Provide the (X, Y) coordinate of the cell's center where the given text is located.  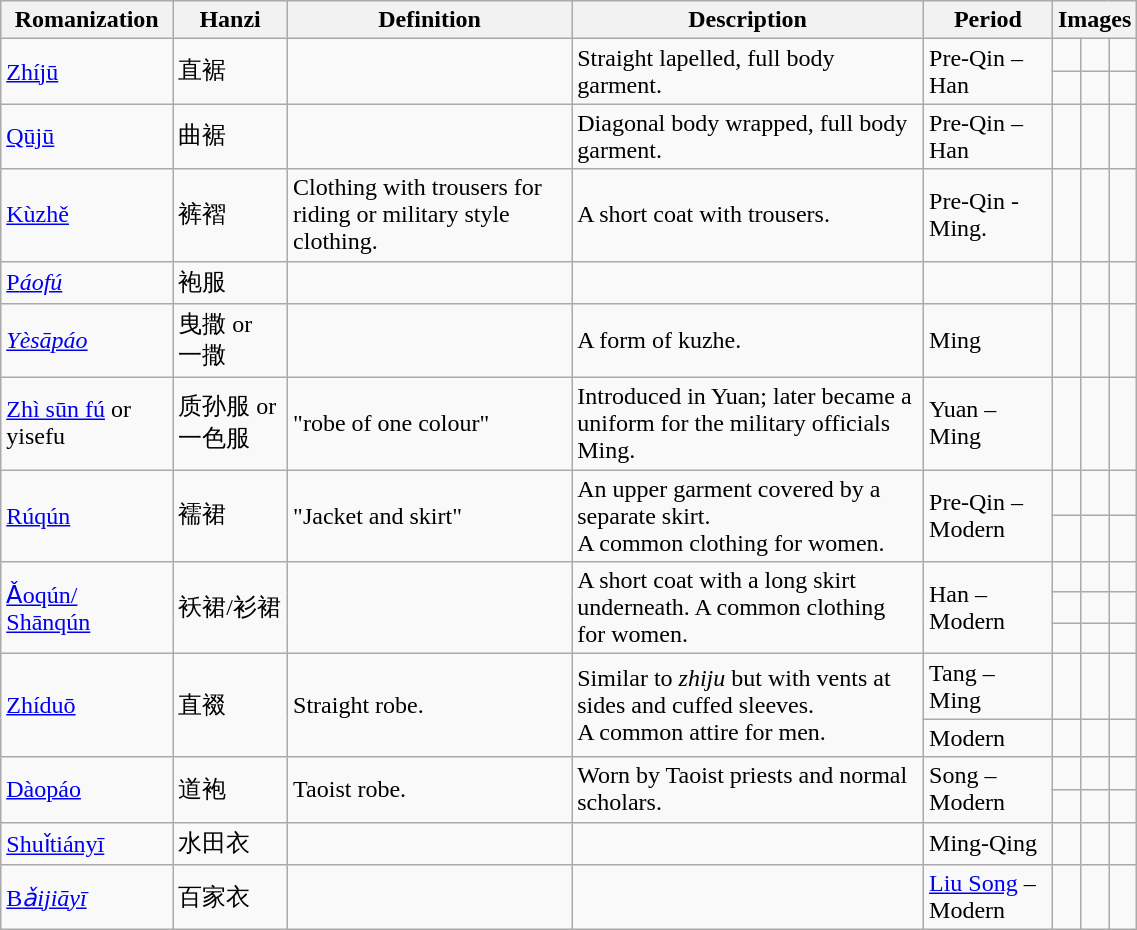
Ming-Qing (988, 844)
Ǎoqún/Shānqún (87, 608)
Hanzi (230, 20)
A short coat with trousers. (748, 215)
Bǎijiāyī (87, 898)
Dàopáo (87, 790)
Zhíjū (87, 72)
Pre-Qin - Ming. (988, 215)
Introduced in Yuan; later became a uniform for the military officials Ming. (748, 424)
直裰 (230, 706)
Images (1094, 20)
道袍 (230, 790)
袄裙/衫裙 (230, 608)
Han – Modern (988, 608)
Straight robe. (430, 706)
百家衣 (230, 898)
直裾 (230, 72)
Song – Modern (988, 790)
曲裾 (230, 136)
Taoist robe. (430, 790)
Shuǐtiányī (87, 844)
襦裙 (230, 516)
An upper garment covered by a separate skirt.A common clothing for women. (748, 516)
Kùzhě (87, 215)
Pre-Qin – Modern (988, 516)
"Jacket and skirt" (430, 516)
Definition (430, 20)
Ming (988, 341)
Yèsāpáo (87, 341)
Description (748, 20)
Similar to zhiju but with vents at sides and cuffed sleeves.A common attire for men. (748, 706)
水田衣 (230, 844)
袍服 (230, 282)
Period (988, 20)
裤褶 (230, 215)
Tang – Ming (988, 686)
质孙服 or 一色服 (230, 424)
A short coat with a long skirt underneath. A common clothing for women. (748, 608)
Qūjū (87, 136)
Zhíduō (87, 706)
Straight lapelled, full body garment. (748, 72)
Zhì sūn fú or yisefu (87, 424)
Worn by Taoist priests and normal scholars. (748, 790)
Rúqún (87, 516)
Diagonal body wrapped, full body garment. (748, 136)
Páofú (87, 282)
Modern (988, 738)
曳撒 or一撒 (230, 341)
A form of kuzhe. (748, 341)
Clothing with trousers for riding or military style clothing. (430, 215)
Liu Song – Modern (988, 898)
Yuan – Ming (988, 424)
"robe of one colour" (430, 424)
Romanization (87, 20)
